Extract the (x, y) coordinate from the center of the cell holding the provided text.  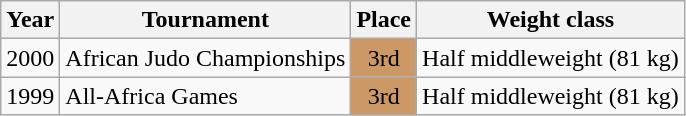
All-Africa Games (206, 96)
Year (30, 20)
Place (384, 20)
1999 (30, 96)
Weight class (551, 20)
African Judo Championships (206, 58)
Tournament (206, 20)
2000 (30, 58)
